Determine the [x, y] coordinate at the center of the cell enclosing the given text.  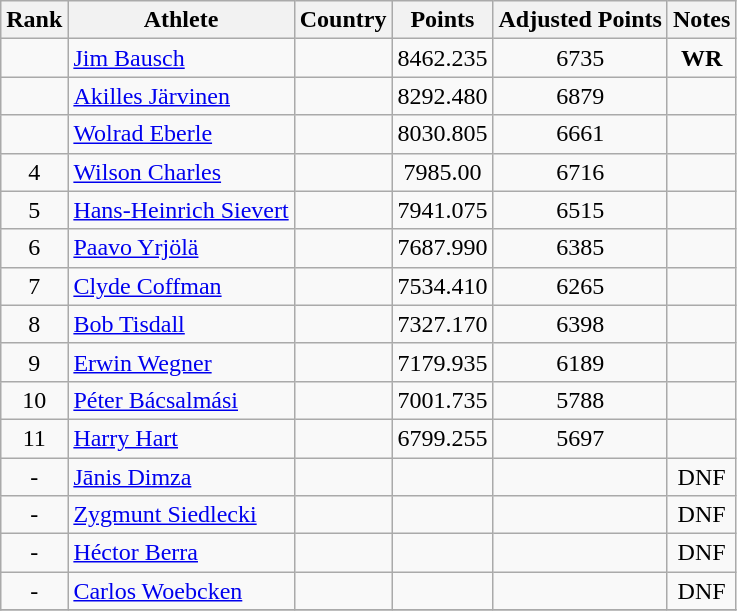
11 [34, 438]
Carlos Woebcken [181, 591]
4 [34, 172]
Péter Bácsalmási [181, 400]
Adjusted Points [580, 20]
8030.805 [442, 134]
Country [343, 20]
6515 [580, 210]
8292.480 [442, 96]
Points [442, 20]
Harry Hart [181, 438]
10 [34, 400]
Paavo Yrjölä [181, 248]
6189 [580, 362]
WR [701, 58]
Jim Bausch [181, 58]
Héctor Berra [181, 553]
7179.935 [442, 362]
6265 [580, 286]
Wilson Charles [181, 172]
7941.075 [442, 210]
7985.00 [442, 172]
Notes [701, 20]
Erwin Wegner [181, 362]
8462.235 [442, 58]
Jānis Dimza [181, 477]
6398 [580, 324]
5788 [580, 400]
6735 [580, 58]
Clyde Coffman [181, 286]
7687.990 [442, 248]
7 [34, 286]
Zygmunt Siedlecki [181, 515]
7534.410 [442, 286]
Akilles Järvinen [181, 96]
Athlete [181, 20]
Hans-Heinrich Sievert [181, 210]
Wolrad Eberle [181, 134]
6 [34, 248]
8 [34, 324]
5 [34, 210]
6661 [580, 134]
9 [34, 362]
5697 [580, 438]
Bob Tisdall [181, 324]
6385 [580, 248]
7001.735 [442, 400]
7327.170 [442, 324]
Rank [34, 20]
6716 [580, 172]
6799.255 [442, 438]
6879 [580, 96]
